Search for the cell housing the specified text and yield its (x, y) center coordinate. 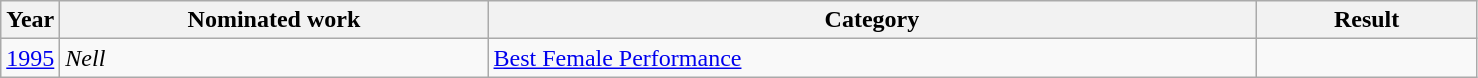
1995 (30, 58)
Nominated work (274, 20)
Best Female Performance (872, 58)
Result (1366, 20)
Year (30, 20)
Nell (274, 58)
Category (872, 20)
